Provide the [x, y] coordinate of the cell's center where the given text is located.  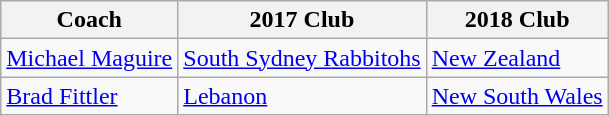
Lebanon [302, 96]
2017 Club [302, 20]
Coach [90, 20]
2018 Club [517, 20]
Brad Fittler [90, 96]
New Zealand [517, 58]
South Sydney Rabbitohs [302, 58]
Michael Maguire [90, 58]
New South Wales [517, 96]
